Return the [X, Y] coordinate for the center point of the cell that contains the specified text.  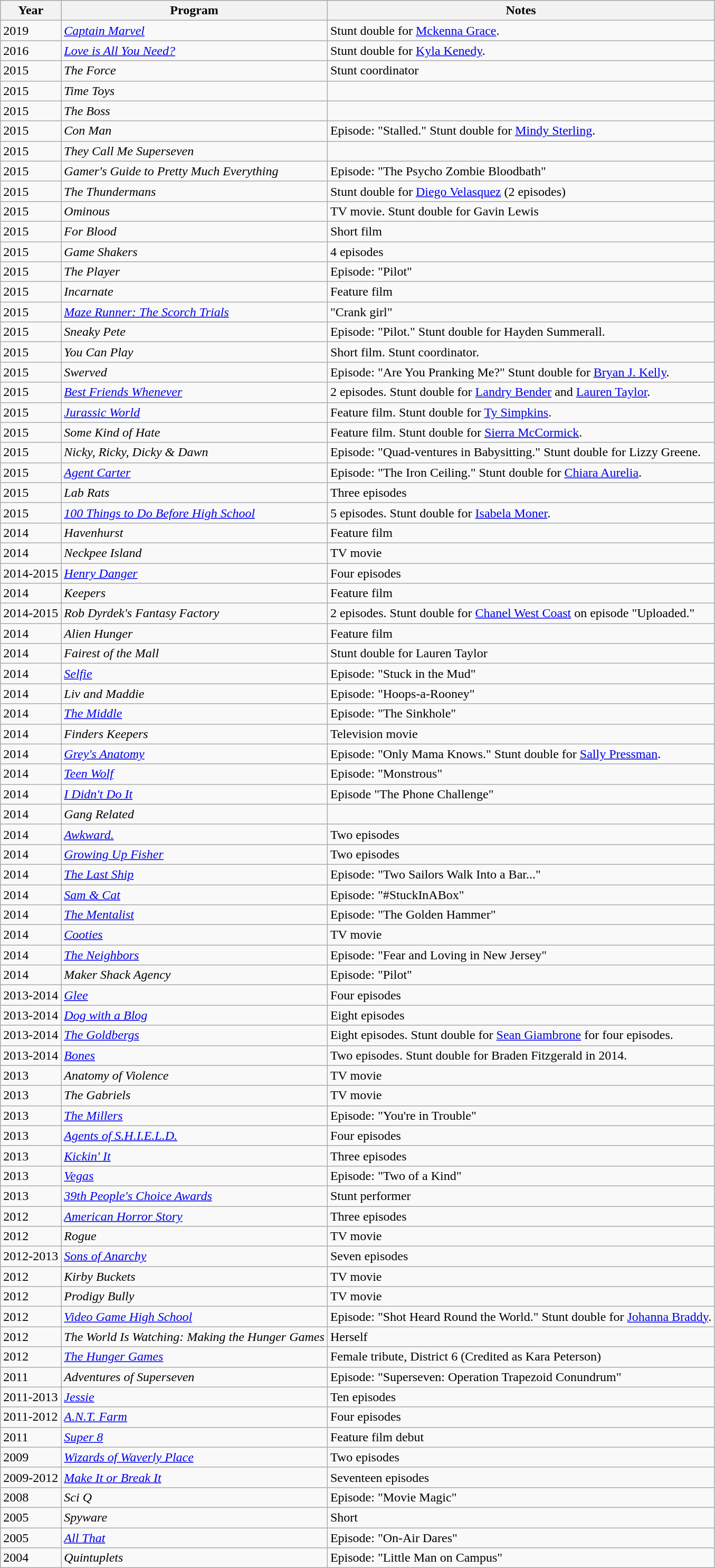
Episode: "You're in Trouble" [520, 1116]
Episode: "The Sinkhole" [520, 714]
"Crank girl" [520, 312]
Seven episodes [520, 1257]
Grey's Anatomy [194, 754]
Dog with a Blog [194, 1015]
Episode: "Movie Magic" [520, 1497]
Episode: "Two of a Kind" [520, 1176]
Con Man [194, 131]
The Neighbors [194, 955]
2011-2013 [31, 1397]
2008 [31, 1497]
Best Friends Whenever [194, 392]
Rob Dyrdek's Fantasy Factory [194, 613]
2009 [31, 1457]
The Thundermans [194, 191]
Jessie [194, 1397]
Anatomy of Violence [194, 1075]
A.N.T. Farm [194, 1417]
The Goldbergs [194, 1035]
Neckpee Island [194, 553]
Video Game High School [194, 1317]
Growing Up Fisher [194, 854]
Adventures of Superseven [194, 1377]
Maze Runner: The Scorch Trials [194, 312]
Episode: "Hoops-a-Rooney" [520, 694]
Agents of S.H.I.E.L.D. [194, 1136]
TV movie. Stunt double for Gavin Lewis [520, 211]
Stunt coordinator [520, 71]
Maker Shack Agency [194, 975]
Episode: "Shot Heard Round the World." Stunt double for Johanna Braddy. [520, 1317]
Seventeen episodes [520, 1477]
Stunt double for Mckenna Grace. [520, 31]
Incarnate [194, 292]
Swerved [194, 372]
Ominous [194, 211]
Program [194, 11]
The Middle [194, 714]
Finders Keepers [194, 734]
Episode: "Little Man on Campus" [520, 1558]
Love is All You Need? [194, 51]
39th People's Choice Awards [194, 1196]
Episode: "Quad-ventures in Babysitting." Stunt double for Lizzy Greene. [520, 452]
Nicky, Ricky, Dicky & Dawn [194, 452]
The Boss [194, 111]
The Last Ship [194, 874]
Sons of Anarchy [194, 1257]
Glee [194, 995]
Gang Related [194, 814]
Sneaky Pete [194, 332]
Short film. Stunt coordinator. [520, 352]
They Call Me Superseven [194, 151]
Gamer's Guide to Pretty Much Everything [194, 171]
Awkward. [194, 834]
5 episodes. Stunt double for Isabela Moner. [520, 513]
Female tribute, District 6 (Credited as Kara Peterson) [520, 1357]
Agent Carter [194, 473]
I Didn't Do It [194, 794]
Episode: "Stalled." Stunt double for Mindy Sterling. [520, 131]
Eight episodes [520, 1015]
The Millers [194, 1116]
100 Things to Do Before High School [194, 513]
Episode: "Fear and Loving in New Jersey" [520, 955]
Sam & Cat [194, 895]
Episode: "Stuck in the Mud" [520, 674]
Vegas [194, 1176]
Episode: "Superseven: Operation Trapezoid Conundrum" [520, 1377]
Make It or Break It [194, 1477]
The Hunger Games [194, 1357]
2012-2013 [31, 1257]
The Player [194, 272]
2 episodes. Stunt double for Landry Bender and Lauren Taylor. [520, 392]
Super 8 [194, 1437]
The Mentalist [194, 915]
Quintuplets [194, 1558]
2009-2012 [31, 1477]
You Can Play [194, 352]
Prodigy Bully [194, 1297]
Television movie [520, 734]
Feature film debut [520, 1437]
2 episodes. Stunt double for Chanel West Coast on episode "Uploaded." [520, 613]
American Horror Story [194, 1216]
Stunt performer [520, 1196]
Selfie [194, 674]
Episode: "Monstrous" [520, 774]
Alien Hunger [194, 634]
Episode: "Two Sailors Walk Into a Bar..." [520, 874]
Episode: "Pilot." Stunt double for Hayden Summerall. [520, 332]
Two episodes. Stunt double for Braden Fitzgerald in 2014. [520, 1055]
Game Shakers [194, 252]
For Blood [194, 231]
Wizards of Waverly Place [194, 1457]
Stunt double for Diego Velasquez (2 episodes) [520, 191]
Episode "The Phone Challenge" [520, 794]
Short [520, 1517]
Episode: "The Iron Ceiling." Stunt double for Chiara Aurelia. [520, 473]
The Gabriels [194, 1095]
2019 [31, 31]
Episode: "#StuckInABox" [520, 895]
Some Kind of Hate [194, 432]
The Force [194, 71]
Havenhurst [194, 533]
Feature film. Stunt double for Sierra McCormick. [520, 432]
Jurassic World [194, 412]
All That [194, 1538]
Kickin' It [194, 1156]
2004 [31, 1558]
Bones [194, 1055]
Cooties [194, 935]
Spyware [194, 1517]
Teen Wolf [194, 774]
Eight episodes. Stunt double for Sean Giambrone for four episodes. [520, 1035]
Ten episodes [520, 1397]
Fairest of the Mall [194, 654]
4 episodes [520, 252]
2016 [31, 51]
Episode: "On-Air Dares" [520, 1538]
Sci Q [194, 1497]
Episode: "Only Mama Knows." Stunt double for Sally Pressman. [520, 754]
Short film [520, 231]
Stunt double for Kyla Kenedy. [520, 51]
Henry Danger [194, 573]
Episode: "The Golden Hammer" [520, 915]
Captain Marvel [194, 31]
Episode: "Are You Pranking Me?" Stunt double for Bryan J. Kelly. [520, 372]
Keepers [194, 593]
The World Is Watching: Making the Hunger Games [194, 1337]
Time Toys [194, 91]
Herself [520, 1337]
Lab Rats [194, 493]
Notes [520, 11]
Stunt double for Lauren Taylor [520, 654]
Feature film. Stunt double for Ty Simpkins. [520, 412]
2011-2012 [31, 1417]
Episode: "The Psycho Zombie Bloodbath" [520, 171]
Liv and Maddie [194, 694]
Rogue [194, 1236]
Year [31, 11]
Kirby Buckets [194, 1277]
